Search for the cell housing the specified text and yield its (x, y) center coordinate. 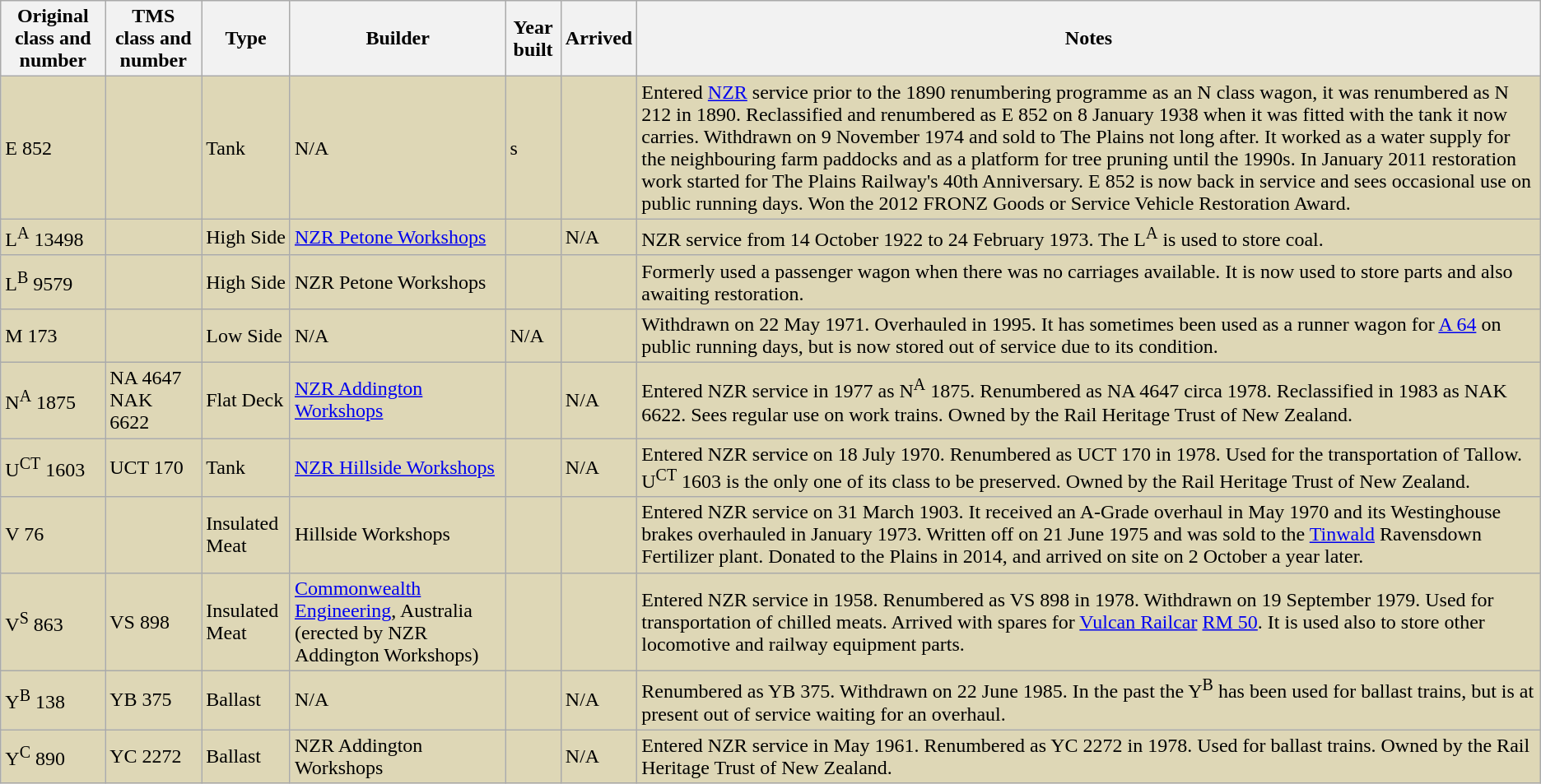
NA 1875 (53, 401)
UCT 1603 (53, 468)
TMS class and number (153, 39)
UCT 170 (153, 468)
V 76 (53, 535)
LA 13498 (53, 237)
YB 375 (153, 700)
s (533, 148)
Builder (397, 39)
LB 9579 (53, 281)
VS 863 (53, 622)
Commonwealth Engineering, Australia (erected by NZR Addington Workshops) (397, 622)
NZR Hillside Workshops (397, 468)
Original class and number (53, 39)
YB 138 (53, 700)
M 173 (53, 336)
Low Side (246, 336)
Formerly used a passenger wagon when there was no carriages available. It is now used to store parts and also awaiting restoration. (1089, 281)
Year built (533, 39)
Flat Deck (246, 401)
Hillside Workshops (397, 535)
Type (246, 39)
VS 898 (153, 622)
YC 890 (53, 757)
Entered NZR service in May 1961. Renumbered as YC 2272 in 1978. Used for ballast trains. Owned by the Rail Heritage Trust of New Zealand. (1089, 757)
Arrived (598, 39)
NA 4647NAK 6622 (153, 401)
E 852 (53, 148)
YC 2272 (153, 757)
Notes (1089, 39)
NZR service from 14 October 1922 to 24 February 1973. The LA is used to store coal. (1089, 237)
